Identify which cell holds the provided text, then report its (x, y) central coordinate. 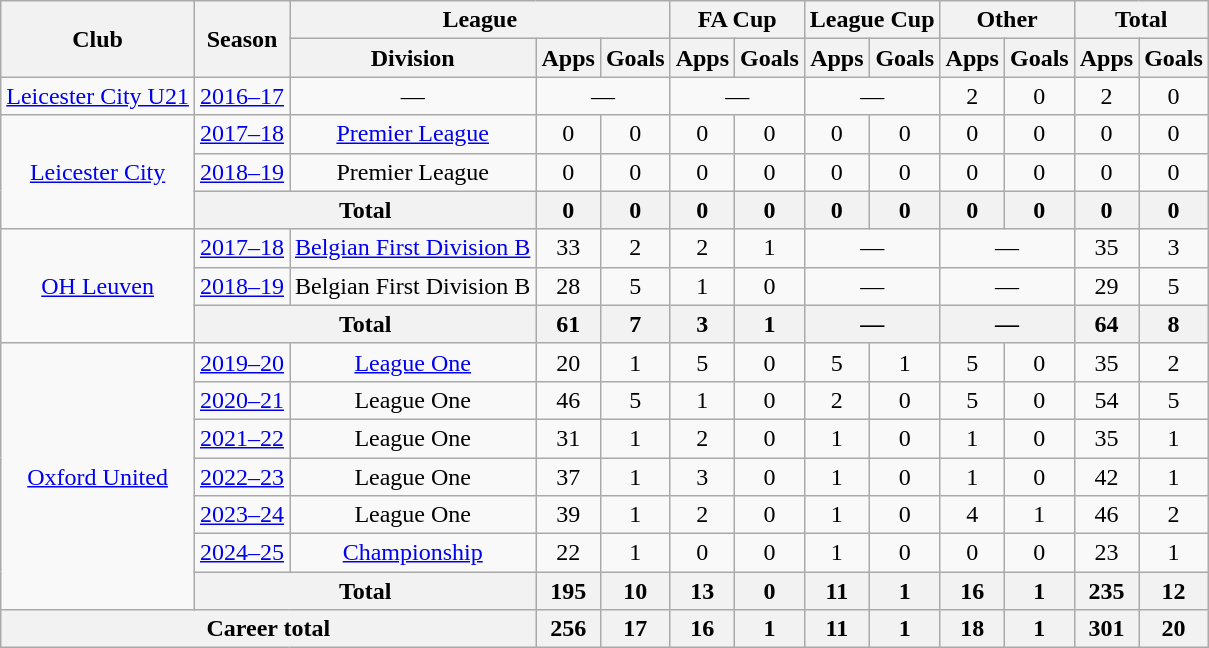
2022–23 (242, 477)
31 (568, 438)
64 (1106, 324)
13 (702, 591)
28 (568, 286)
256 (568, 629)
61 (568, 324)
8 (1174, 324)
2016–17 (242, 96)
2019–20 (242, 362)
4 (972, 515)
7 (635, 324)
2024–25 (242, 553)
17 (635, 629)
Leicester City (98, 172)
22 (568, 553)
2023–24 (242, 515)
10 (635, 591)
235 (1106, 591)
League (480, 20)
37 (568, 477)
OH Leuven (98, 286)
42 (1106, 477)
Division (413, 58)
FA Cup (737, 20)
29 (1106, 286)
12 (1174, 591)
195 (568, 591)
Club (98, 39)
League Cup (872, 20)
54 (1106, 400)
301 (1106, 629)
18 (972, 629)
Other (1007, 20)
Oxford United (98, 476)
2020–21 (242, 400)
39 (568, 515)
Season (242, 39)
Championship (413, 553)
23 (1106, 553)
Leicester City U21 (98, 96)
Career total (268, 629)
2021–22 (242, 438)
33 (568, 248)
